Scan for the cell matching the given text and deliver its (x, y) coordinate at center. 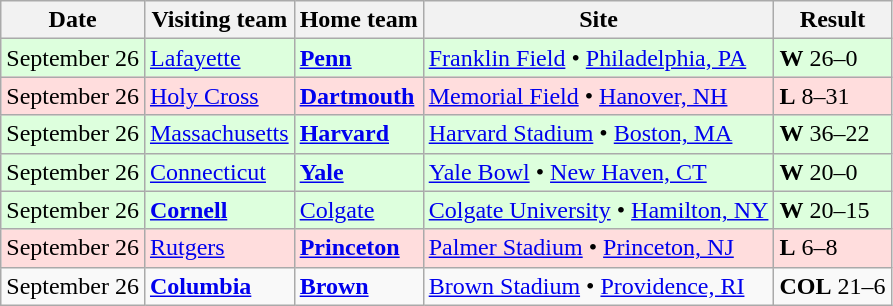
Columbia (219, 286)
Harvard Stadium • Boston, MA (598, 134)
Lafayette (219, 58)
W 36–22 (832, 134)
Penn (358, 58)
Visiting team (219, 20)
Colgate University • Hamilton, NY (598, 210)
Site (598, 20)
Connecticut (219, 172)
L 8–31 (832, 96)
W 26–0 (832, 58)
Cornell (219, 210)
Harvard (358, 134)
COL 21–6 (832, 286)
Massachusetts (219, 134)
Home team (358, 20)
W 20–0 (832, 172)
Yale (358, 172)
L 6–8 (832, 248)
Date (73, 20)
Rutgers (219, 248)
Brown (358, 286)
Princeton (358, 248)
Palmer Stadium • Princeton, NJ (598, 248)
Dartmouth (358, 96)
Yale Bowl • New Haven, CT (598, 172)
Franklin Field • Philadelphia, PA (598, 58)
Result (832, 20)
Colgate (358, 210)
Brown Stadium • Providence, RI (598, 286)
Holy Cross (219, 96)
Memorial Field • Hanover, NH (598, 96)
W 20–15 (832, 210)
